Detect which cell encompasses the target text, then output its (x, y) center coordinate. 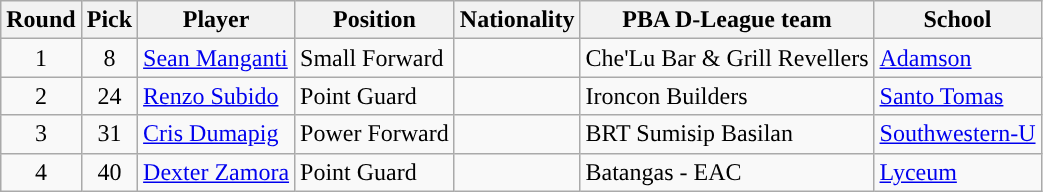
8 (109, 58)
Adamson (958, 58)
3 (41, 134)
Cris Dumapig (216, 134)
2 (41, 96)
Position (375, 20)
Ironcon Builders (727, 96)
1 (41, 58)
BRT Sumisip Basilan (727, 134)
PBA D-League team (727, 20)
Che'Lu Bar & Grill Revellers (727, 58)
Southwestern-U (958, 134)
Lyceum (958, 172)
24 (109, 96)
40 (109, 172)
Pick (109, 20)
Round (41, 20)
Nationality (517, 20)
Player (216, 20)
Power Forward (375, 134)
31 (109, 134)
School (958, 20)
Santo Tomas (958, 96)
Dexter Zamora (216, 172)
Small Forward (375, 58)
Sean Manganti (216, 58)
Batangas - EAC (727, 172)
Renzo Subido (216, 96)
4 (41, 172)
